Locate the cell with the specified text and output its (X, Y) center coordinate. 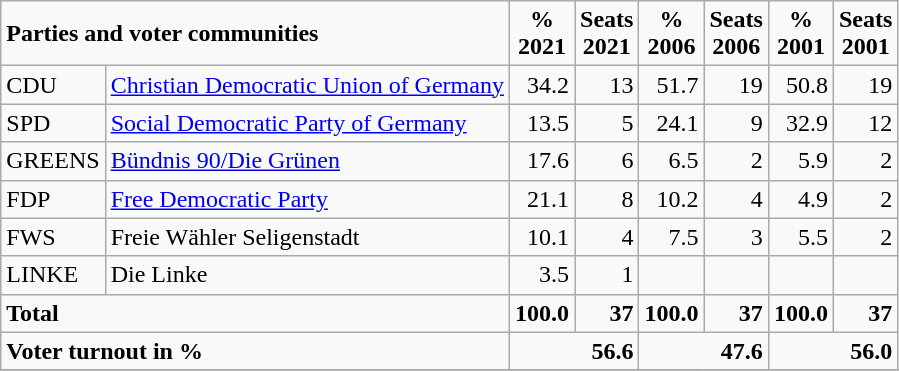
Social Democratic Party of Germany (307, 123)
Seats2001 (865, 34)
51.7 (672, 85)
SPD (53, 123)
%2021 (542, 34)
Parties and voter communities (256, 34)
56.0 (832, 351)
4.9 (800, 199)
5.9 (800, 161)
Christian Democratic Union of Germany (307, 85)
Freie Wähler Seligenstadt (307, 237)
5 (607, 123)
21.1 (542, 199)
LINKE (53, 275)
Seats2006 (736, 34)
GREENS (53, 161)
3 (736, 237)
5.5 (800, 237)
12 (865, 123)
50.8 (800, 85)
Total (256, 313)
FDP (53, 199)
3.5 (542, 275)
Die Linke (307, 275)
47.6 (704, 351)
Seats2021 (607, 34)
1 (607, 275)
6 (607, 161)
Bündnis 90/Die Grünen (307, 161)
34.2 (542, 85)
6.5 (672, 161)
24.1 (672, 123)
%2006 (672, 34)
13.5 (542, 123)
Voter turnout in % (256, 351)
17.6 (542, 161)
9 (736, 123)
CDU (53, 85)
8 (607, 199)
7.5 (672, 237)
%2001 (800, 34)
13 (607, 85)
56.6 (574, 351)
32.9 (800, 123)
10.2 (672, 199)
FWS (53, 237)
10.1 (542, 237)
Free Democratic Party (307, 199)
